Output the (X, Y) coordinate of the center of the cell containing the given text.  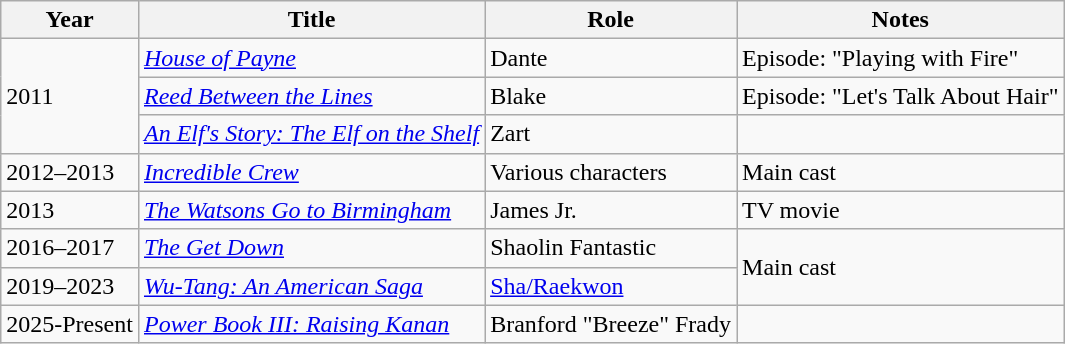
2013 (70, 210)
Title (311, 20)
Dante (611, 58)
Shaolin Fantastic (611, 248)
2016–2017 (70, 248)
Blake (611, 96)
Zart (611, 134)
Wu-Tang: An American Saga (311, 286)
Episode: "Playing with Fire" (900, 58)
2025-Present (70, 324)
An Elf's Story: The Elf on the Shelf (311, 134)
Sha/Raekwon (611, 286)
Role (611, 20)
Notes (900, 20)
The Get Down (311, 248)
TV movie (900, 210)
2019–2023 (70, 286)
Various characters (611, 172)
James Jr. (611, 210)
Year (70, 20)
Branford "Breeze" Frady (611, 324)
Power Book III: Raising Kanan (311, 324)
2011 (70, 96)
Reed Between the Lines (311, 96)
Episode: "Let's Talk About Hair" (900, 96)
2012–2013 (70, 172)
The Watsons Go to Birmingham (311, 210)
House of Payne (311, 58)
Incredible Crew (311, 172)
